Search for the cell housing the specified text and yield its [X, Y] center coordinate. 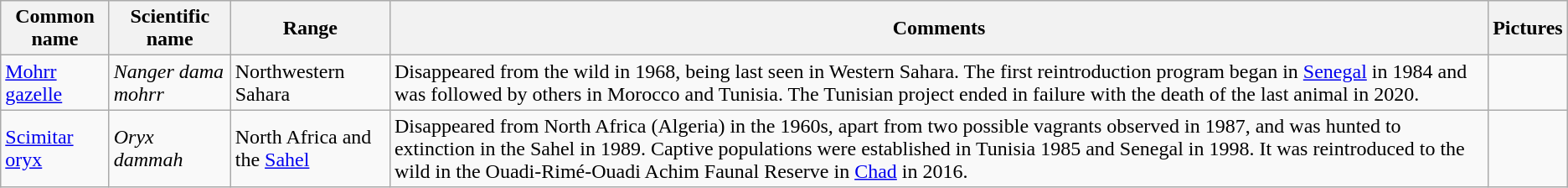
Pictures [1528, 29]
North Africa and the Sahel [310, 149]
Comments [938, 29]
Mohrr gazelle [55, 82]
Range [310, 29]
Oryx dammah [169, 149]
Scimitar oryx [55, 149]
Scientific name [169, 29]
Northwestern Sahara [310, 82]
Nanger dama mohrr [169, 82]
Common name [55, 29]
